Find where the given text appears and provide that cell's center as (x, y) coordinate. 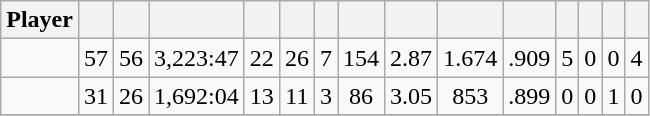
4 (636, 58)
853 (470, 96)
3 (326, 96)
154 (362, 58)
31 (96, 96)
.909 (530, 58)
3,223:47 (197, 58)
2.87 (412, 58)
11 (296, 96)
57 (96, 58)
Player (40, 20)
22 (262, 58)
1,692:04 (197, 96)
3.05 (412, 96)
86 (362, 96)
7 (326, 58)
1 (614, 96)
5 (568, 58)
13 (262, 96)
.899 (530, 96)
1.674 (470, 58)
56 (132, 58)
